Extract the (X, Y) coordinate from the center of the cell holding the provided text.  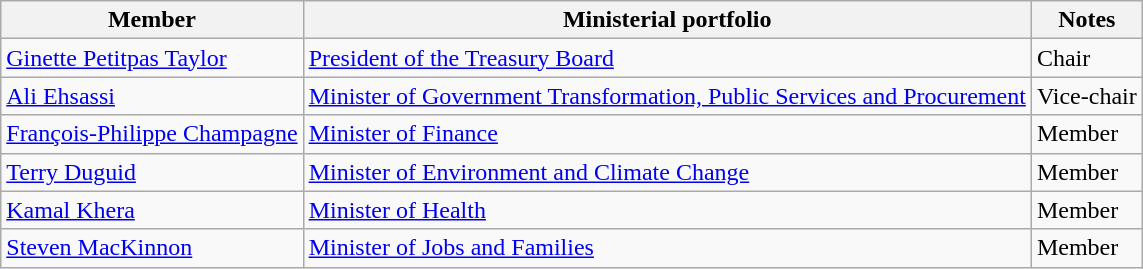
Vice-chair (1086, 96)
François-Philippe Champagne (152, 134)
Minister of Jobs and Families (667, 248)
Ginette Petitpas Taylor (152, 58)
Terry Duguid (152, 172)
Steven MacKinnon (152, 248)
President of the Treasury Board (667, 58)
Minister of Finance (667, 134)
Ministerial portfolio (667, 20)
Chair (1086, 58)
Ali Ehsassi (152, 96)
Minister of Government Transformation, Public Services and Procurement (667, 96)
Kamal Khera (152, 210)
Minister of Environment and Climate Change (667, 172)
Notes (1086, 20)
Minister of Health (667, 210)
